From the cell containing the given text, extract its center point as (X, Y) coordinate. 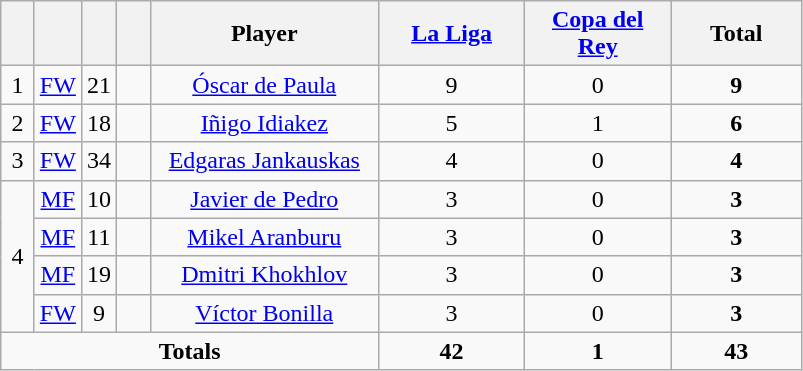
10 (98, 199)
Mikel Aranburu (264, 237)
Óscar de Paula (264, 85)
Player (264, 34)
Víctor Bonilla (264, 313)
Copa del Rey (598, 34)
Dmitri Khokhlov (264, 275)
43 (736, 351)
6 (736, 123)
5 (452, 123)
34 (98, 161)
21 (98, 85)
Totals (190, 351)
11 (98, 237)
Iñigo Idiakez (264, 123)
18 (98, 123)
Edgaras Jankauskas (264, 161)
Total (736, 34)
Javier de Pedro (264, 199)
19 (98, 275)
2 (18, 123)
42 (452, 351)
La Liga (452, 34)
